Find where the given text appears and provide that cell's center as (X, Y) coordinate. 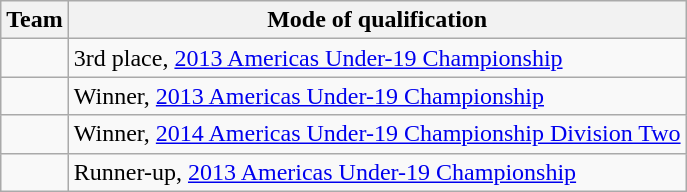
Winner, 2014 Americas Under-19 Championship Division Two (377, 134)
Runner-up, 2013 Americas Under-19 Championship (377, 172)
3rd place, 2013 Americas Under-19 Championship (377, 58)
Team (35, 20)
Winner, 2013 Americas Under-19 Championship (377, 96)
Mode of qualification (377, 20)
